Find where the given text appears and provide that cell's center as [X, Y] coordinate. 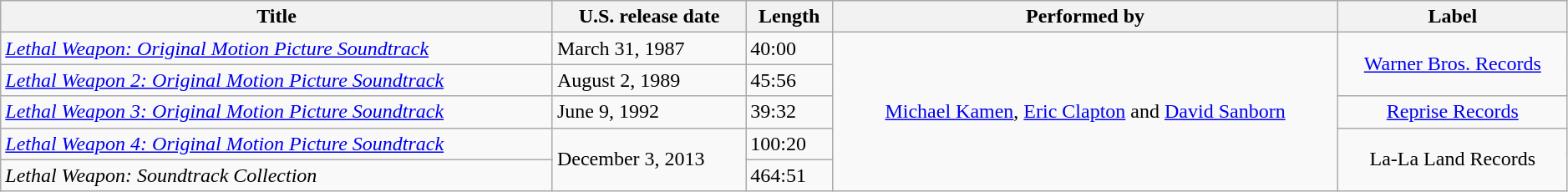
40:00 [789, 48]
Lethal Weapon: Soundtrack Collection [277, 175]
464:51 [789, 175]
Lethal Weapon 3: Original Motion Picture Soundtrack [277, 112]
Length [789, 17]
June 9, 1992 [648, 112]
Title [277, 17]
Michael Kamen, Eric Clapton and David Sanborn [1085, 112]
August 2, 1989 [648, 80]
December 3, 2013 [648, 159]
Performed by [1085, 17]
Reprise Records [1452, 112]
La-La Land Records [1452, 159]
39:32 [789, 112]
45:56 [789, 80]
100:20 [789, 144]
Lethal Weapon 4: Original Motion Picture Soundtrack [277, 144]
U.S. release date [648, 17]
March 31, 1987 [648, 48]
Warner Bros. Records [1452, 64]
Lethal Weapon: Original Motion Picture Soundtrack [277, 48]
Label [1452, 17]
Lethal Weapon 2: Original Motion Picture Soundtrack [277, 80]
